Find where the given text appears and provide that cell's center as [X, Y] coordinate. 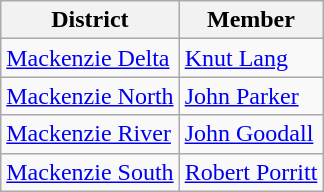
District [90, 20]
Mackenzie North [90, 96]
Knut Lang [251, 58]
John Goodall [251, 134]
John Parker [251, 96]
Robert Porritt [251, 172]
Member [251, 20]
Mackenzie South [90, 172]
Mackenzie River [90, 134]
Mackenzie Delta [90, 58]
